Return (X, Y) of the center of cell containing provided text 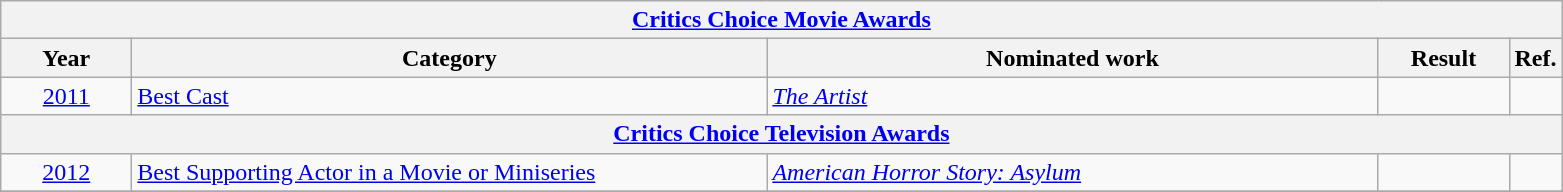
Category (450, 58)
The Artist (1072, 96)
Nominated work (1072, 58)
Best Cast (450, 96)
Critics Choice Television Awards (782, 134)
2011 (66, 96)
Ref. (1536, 58)
American Horror Story: Asylum (1072, 172)
Year (66, 58)
Best Supporting Actor in a Movie or Miniseries (450, 172)
Critics Choice Movie Awards (782, 20)
2012 (66, 172)
Result (1444, 58)
